Extract the [x, y] coordinate from the center of the cell holding the provided text.  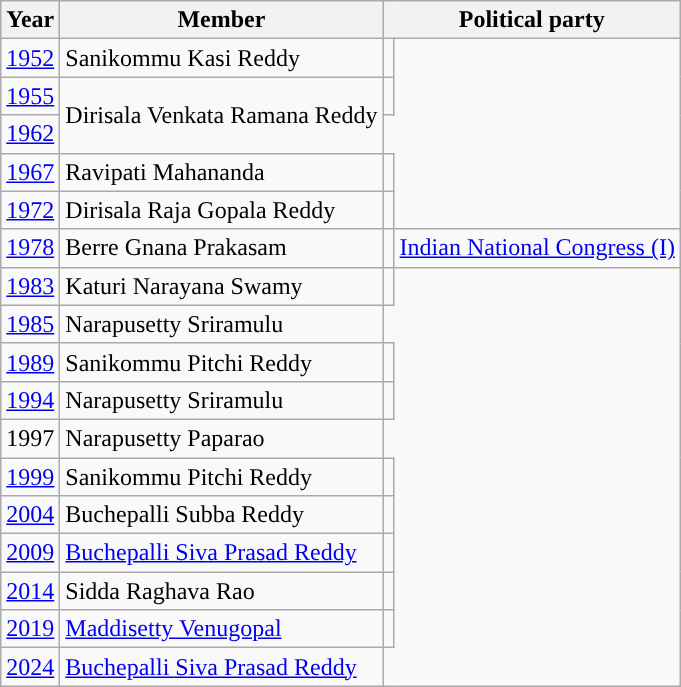
Ravipati Mahananda [222, 172]
Berre Gnana Prakasam [222, 248]
1999 [30, 477]
Year [30, 20]
2019 [30, 629]
2014 [30, 591]
Indian National Congress (I) [537, 248]
Member [222, 20]
1983 [30, 286]
Sanikommu Kasi Reddy [222, 58]
1955 [30, 96]
Narapusetty Paparao [222, 438]
Dirisala Raja Gopala Reddy [222, 210]
1985 [30, 324]
1952 [30, 58]
1967 [30, 172]
Katuri Narayana Swamy [222, 286]
Sidda Raghava Rao [222, 591]
2004 [30, 515]
2024 [30, 667]
1997 [30, 438]
1989 [30, 362]
1978 [30, 248]
Maddisetty Venugopal [222, 629]
1962 [30, 134]
1994 [30, 400]
2009 [30, 553]
1972 [30, 210]
Dirisala Venkata Ramana Reddy [222, 115]
Political party [532, 20]
Buchepalli Subba Reddy [222, 515]
